From the cell containing the given text, extract its center point as (X, Y) coordinate. 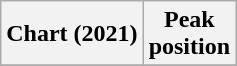
Peakposition (189, 34)
Chart (2021) (72, 34)
